Extract the [X, Y] coordinate from the center of the cell holding the provided text.  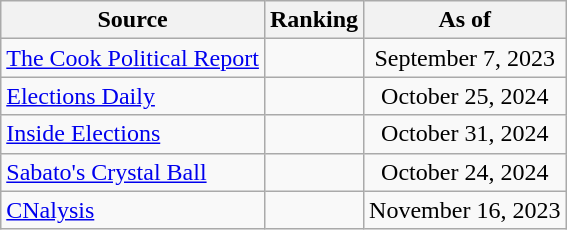
CNalysis [133, 210]
Source [133, 20]
Ranking [314, 20]
November 16, 2023 [465, 210]
Sabato's Crystal Ball [133, 172]
October 24, 2024 [465, 172]
October 25, 2024 [465, 96]
Inside Elections [133, 134]
September 7, 2023 [465, 58]
Elections Daily [133, 96]
The Cook Political Report [133, 58]
As of [465, 20]
October 31, 2024 [465, 134]
